Identify which cell holds the provided text, then report its (x, y) central coordinate. 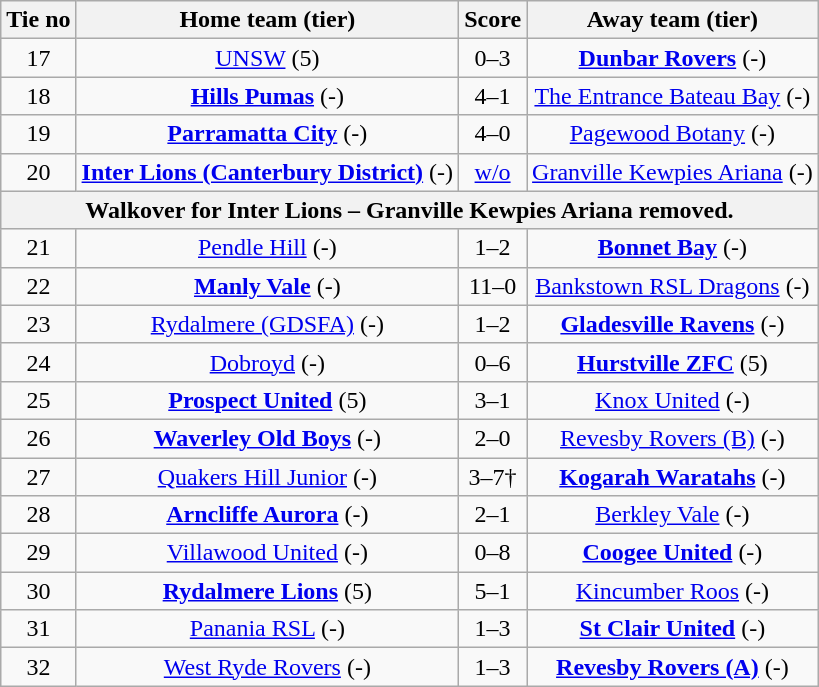
28 (38, 515)
32 (38, 667)
31 (38, 629)
27 (38, 477)
29 (38, 553)
Tie no (38, 20)
UNSW (5) (268, 58)
18 (38, 96)
Pagewood Botany (-) (673, 134)
Parramatta City (-) (268, 134)
Kogarah Waratahs (-) (673, 477)
Villawood United (-) (268, 553)
0–3 (493, 58)
Kincumber Roos (-) (673, 591)
19 (38, 134)
w/o (493, 172)
17 (38, 58)
Hills Pumas (-) (268, 96)
Rydalmere (GDSFA) (-) (268, 324)
Quakers Hill Junior (-) (268, 477)
30 (38, 591)
22 (38, 286)
Knox United (-) (673, 400)
Bankstown RSL Dragons (-) (673, 286)
Revesby Rovers (A) (-) (673, 667)
3–1 (493, 400)
Coogee United (-) (673, 553)
Score (493, 20)
0–6 (493, 362)
Manly Vale (-) (268, 286)
Dunbar Rovers (-) (673, 58)
Pendle Hill (-) (268, 248)
26 (38, 438)
Gladesville Ravens (-) (673, 324)
Revesby Rovers (B) (-) (673, 438)
Dobroyd (-) (268, 362)
Walkover for Inter Lions – Granville Kewpies Ariana removed. (410, 210)
Inter Lions (Canterbury District) (-) (268, 172)
Arncliffe Aurora (-) (268, 515)
21 (38, 248)
2–0 (493, 438)
Bonnet Bay (-) (673, 248)
Away team (tier) (673, 20)
Berkley Vale (-) (673, 515)
20 (38, 172)
5–1 (493, 591)
Hurstville ZFC (5) (673, 362)
3–7† (493, 477)
0–8 (493, 553)
Rydalmere Lions (5) (268, 591)
23 (38, 324)
4–1 (493, 96)
Waverley Old Boys (-) (268, 438)
West Ryde Rovers (-) (268, 667)
Granville Kewpies Ariana (-) (673, 172)
St Clair United (-) (673, 629)
2–1 (493, 515)
Prospect United (5) (268, 400)
24 (38, 362)
Panania RSL (-) (268, 629)
25 (38, 400)
4–0 (493, 134)
11–0 (493, 286)
The Entrance Bateau Bay (-) (673, 96)
Home team (tier) (268, 20)
